Capture the cell that displays the provided text and extract its [x, y] central coordinate. 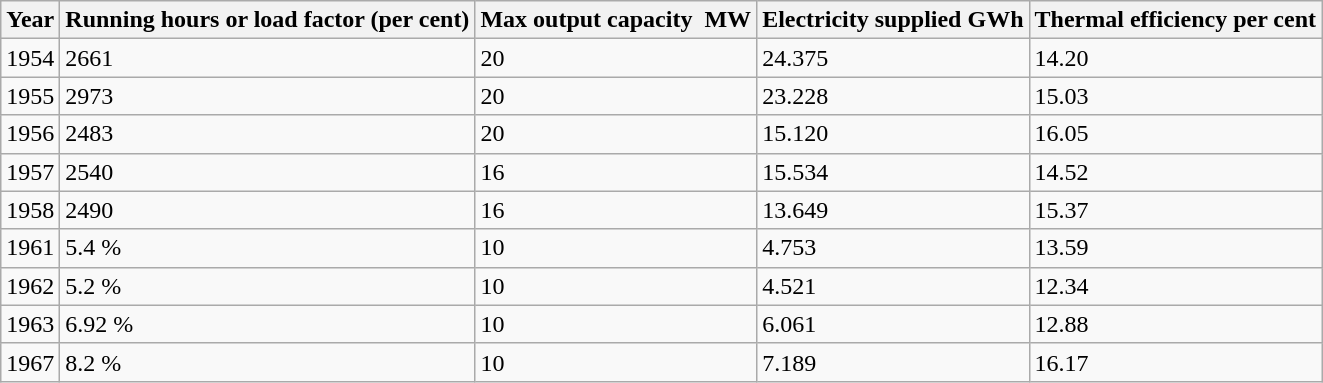
4.753 [893, 248]
5.2 % [268, 286]
Running hours or load factor (per cent) [268, 20]
15.120 [893, 134]
1955 [30, 96]
5.4 % [268, 248]
14.20 [1176, 58]
Max output capacity MW [616, 20]
16.17 [1176, 362]
1958 [30, 210]
2483 [268, 134]
Year [30, 20]
Thermal efficiency per cent [1176, 20]
15.03 [1176, 96]
24.375 [893, 58]
2973 [268, 96]
13.649 [893, 210]
1967 [30, 362]
6.92 % [268, 324]
7.189 [893, 362]
15.534 [893, 172]
2490 [268, 210]
Electricity supplied GWh [893, 20]
12.34 [1176, 286]
2661 [268, 58]
13.59 [1176, 248]
1956 [30, 134]
1962 [30, 286]
4.521 [893, 286]
8.2 % [268, 362]
1961 [30, 248]
2540 [268, 172]
1963 [30, 324]
23.228 [893, 96]
1957 [30, 172]
6.061 [893, 324]
16.05 [1176, 134]
12.88 [1176, 324]
15.37 [1176, 210]
1954 [30, 58]
14.52 [1176, 172]
